Return the [X, Y] coordinate for the center point of the cell that contains the specified text.  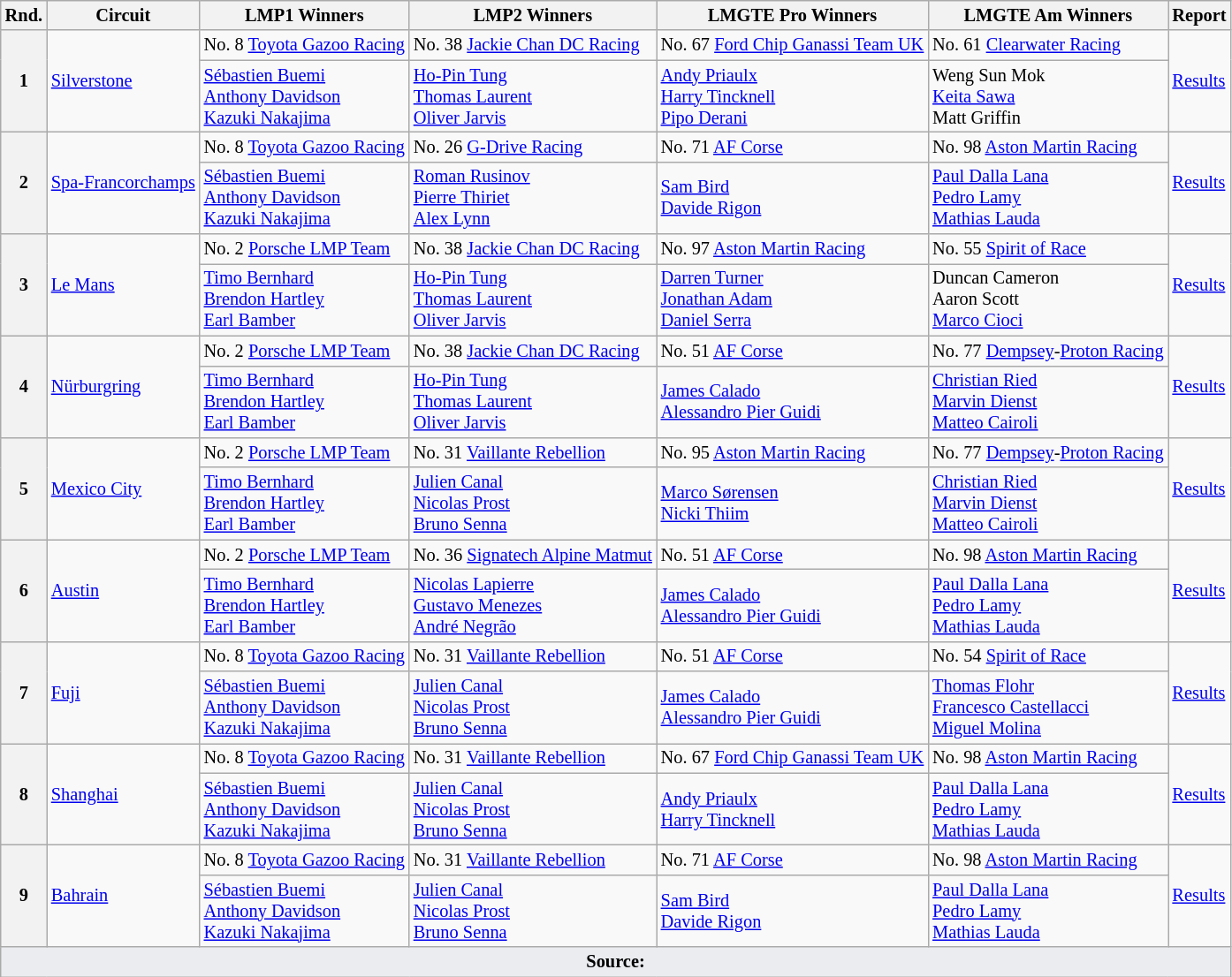
Rnd. [24, 15]
Duncan Cameron Aaron Scott Marco Cioci [1048, 299]
No. 97 Aston Martin Racing [792, 249]
No. 55 Spirit of Race [1048, 249]
LMP1 Winners [304, 15]
No. 26 G-Drive Racing [533, 147]
1 [24, 81]
Thomas Flohr Francesco Castellacci Miguel Molina [1048, 708]
No. 95 Aston Martin Racing [792, 452]
3 [24, 284]
Shanghai [124, 793]
9 [24, 896]
Roman Rusinov Pierre Thiriet Alex Lynn [533, 198]
Austin [124, 590]
Spa-Francorchamps [124, 182]
No. 36 Signatech Alpine Matmut [533, 555]
6 [24, 590]
Mexico City [124, 488]
5 [24, 488]
Andy Priaulx Harry Tincknell [792, 809]
Report [1200, 15]
Andy Priaulx Harry Tincknell Pipo Derani [792, 96]
No. 61 Clearwater Racing [1048, 45]
Bahrain [124, 896]
LMGTE Pro Winners [792, 15]
LMGTE Am Winners [1048, 15]
LMP2 Winners [533, 15]
No. 54 Spirit of Race [1048, 656]
Weng Sun Mok Keita Sawa Matt Griffin [1048, 96]
Le Mans [124, 284]
Circuit [124, 15]
8 [24, 793]
Fuji [124, 693]
Nicolas Lapierre Gustavo Menezes André Negrão [533, 605]
4 [24, 387]
Silverstone [124, 81]
Marco Sørensen Nicki Thiim [792, 504]
Darren Turner Jonathan Adam Daniel Serra [792, 299]
2 [24, 182]
7 [24, 693]
Source: [616, 962]
Nürburgring [124, 387]
